Pinpoint the cell where the given text exists, returning its [X, Y] midpoint coordinate. 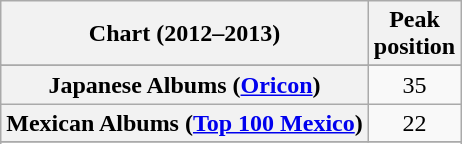
Mexican Albums (Top 100 Mexico) [185, 123]
Peakposition [414, 34]
Japanese Albums (Oricon) [185, 85]
22 [414, 123]
35 [414, 85]
Chart (2012–2013) [185, 34]
